Detect which cell encompasses the target text, then output its [X, Y] center coordinate. 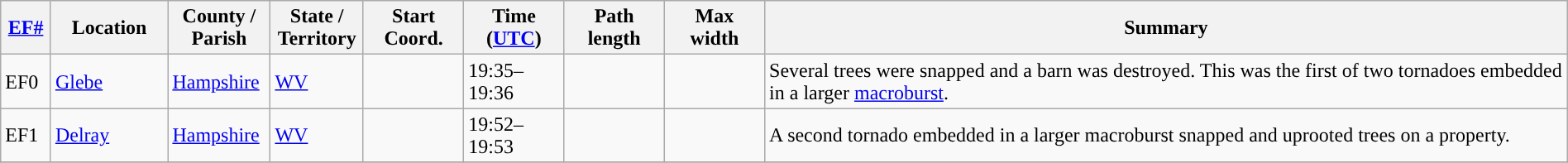
Summary [1166, 28]
Time (UTC) [514, 28]
EF0 [26, 81]
County / Parish [219, 28]
19:35–19:36 [514, 81]
Start Coord. [414, 28]
EF1 [26, 136]
Location [109, 28]
State / Territory [318, 28]
19:52–19:53 [514, 136]
A second tornado embedded in a larger macroburst snapped and uprooted trees on a property. [1166, 136]
Max width [715, 28]
Delray [109, 136]
Glebe [109, 81]
Several trees were snapped and a barn was destroyed. This was the first of two tornadoes embedded in a larger macroburst. [1166, 81]
EF# [26, 28]
Path length [614, 28]
